Identify which cell holds the provided text, then report its (x, y) central coordinate. 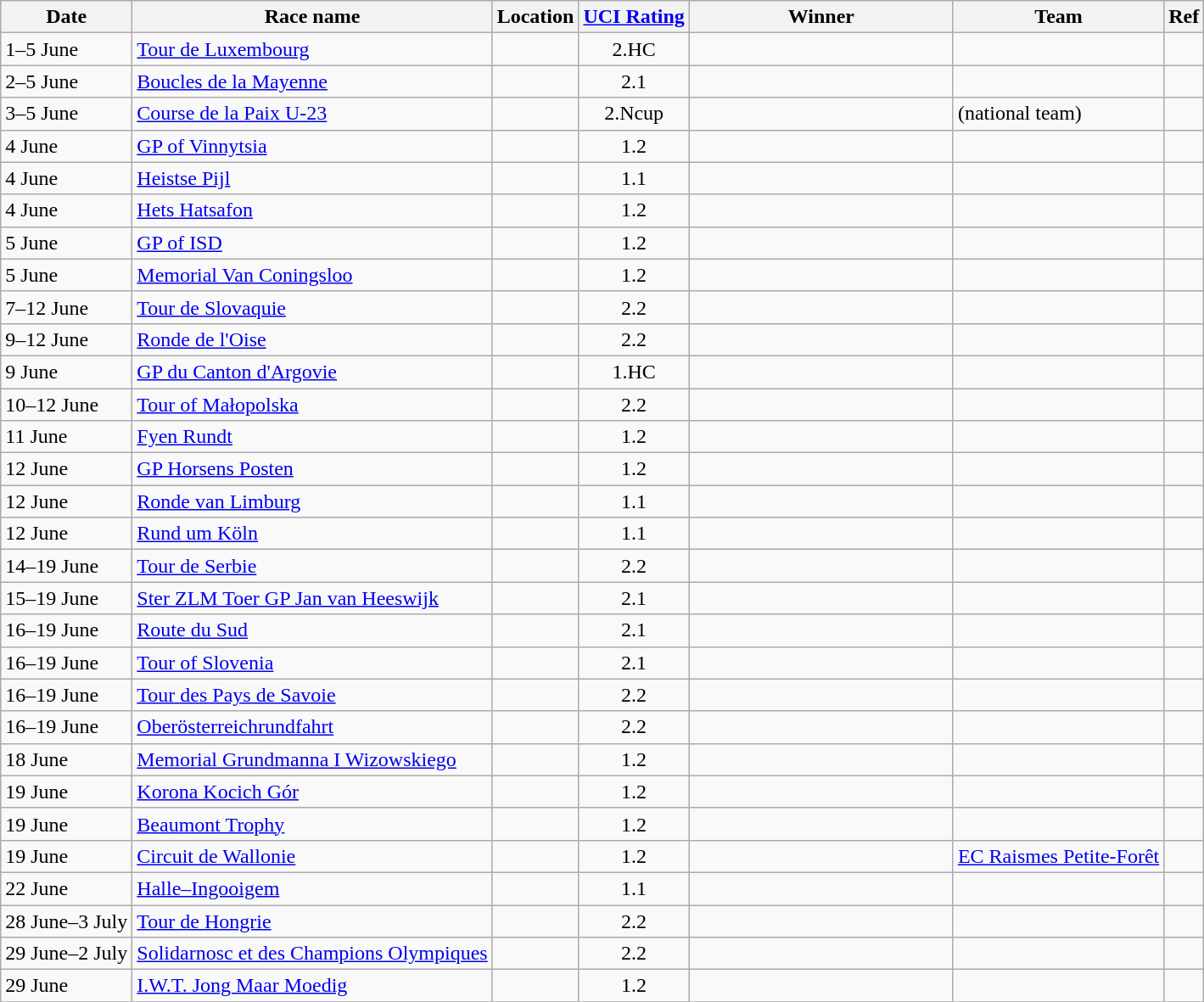
Location (535, 17)
UCI Rating (634, 17)
Race name (312, 17)
11 June (66, 437)
Tour de Serbie (312, 566)
2–5 June (66, 81)
28 June–3 July (66, 921)
Memorial Van Coningsloo (312, 275)
2.HC (634, 49)
Ronde van Limburg (312, 501)
1.HC (634, 372)
I.W.T. Jong Maar Moedig (312, 986)
Tour of Małopolska (312, 405)
Fyen Rundt (312, 437)
Tour de Hongrie (312, 921)
10–12 June (66, 405)
Date (66, 17)
15–19 June (66, 598)
Tour of Slovenia (312, 663)
Circuit de Wallonie (312, 856)
Memorial Grundmanna I Wizowskiego (312, 759)
Tour de Slovaquie (312, 307)
1–5 June (66, 49)
9–12 June (66, 339)
Halle–Ingooigem (312, 888)
Solidarnosc et des Champions Olympiques (312, 954)
9 June (66, 372)
GP of ISD (312, 243)
29 June (66, 986)
Heistse Pijl (312, 178)
14–19 June (66, 566)
22 June (66, 888)
Ster ZLM Toer GP Jan van Heeswijk (312, 598)
Route du Sud (312, 630)
29 June–2 July (66, 954)
Korona Kocich Gór (312, 792)
GP du Canton d'Argovie (312, 372)
3–5 June (66, 114)
Beaumont Trophy (312, 824)
18 June (66, 759)
Ronde de l'Oise (312, 339)
Boucles de la Mayenne (312, 81)
7–12 June (66, 307)
Ref (1184, 17)
GP of Vinnytsia (312, 146)
(national team) (1058, 114)
2.Ncup (634, 114)
Rund um Köln (312, 534)
Oberösterreichrundfahrt (312, 727)
EC Raismes Petite-Forêt (1058, 856)
Hets Hatsafon (312, 210)
Tour des Pays de Savoie (312, 695)
GP Horsens Posten (312, 469)
Winner (821, 17)
Course de la Paix U-23 (312, 114)
Team (1058, 17)
Tour de Luxembourg (312, 49)
